For the text-containing cell, return its midpoint in [x, y] coordinate format. 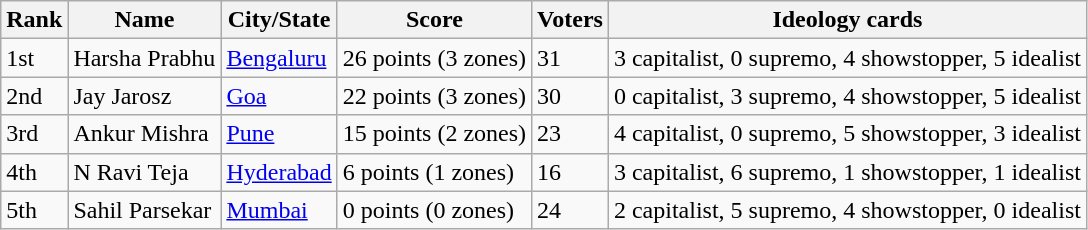
3rd [34, 134]
Jay Jarosz [144, 96]
Sahil Parsekar [144, 210]
3 capitalist, 0 supremo, 4 showstopper, 5 idealist [847, 58]
4 capitalist, 0 supremo, 5 showstopper, 3 idealist [847, 134]
Harsha Prabhu [144, 58]
N Ravi Teja [144, 172]
5th [34, 210]
Voters [570, 20]
6 points (1 zones) [434, 172]
Rank [34, 20]
Pune [279, 134]
26 points (3 zones) [434, 58]
15 points (2 zones) [434, 134]
1st [34, 58]
22 points (3 zones) [434, 96]
Hyderabad [279, 172]
Goa [279, 96]
Bengaluru [279, 58]
Ideology cards [847, 20]
16 [570, 172]
3 capitalist, 6 supremo, 1 showstopper, 1 idealist [847, 172]
0 capitalist, 3 supremo, 4 showstopper, 5 idealist [847, 96]
0 points (0 zones) [434, 210]
Name [144, 20]
Mumbai [279, 210]
31 [570, 58]
Ankur Mishra [144, 134]
2nd [34, 96]
Score [434, 20]
2 capitalist, 5 supremo, 4 showstopper, 0 idealist [847, 210]
24 [570, 210]
4th [34, 172]
23 [570, 134]
30 [570, 96]
City/State [279, 20]
